From the cell containing the given text, extract its center point as (X, Y) coordinate. 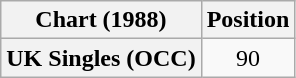
Position (248, 20)
90 (248, 58)
Chart (1988) (101, 20)
UK Singles (OCC) (101, 58)
